Return the (x, y) coordinate for the center point of the cell that contains the specified text.  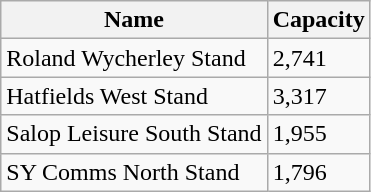
Roland Wycherley Stand (134, 58)
1,955 (318, 134)
1,796 (318, 172)
Capacity (318, 20)
Hatfields West Stand (134, 96)
SY Comms North Stand (134, 172)
Salop Leisure South Stand (134, 134)
2,741 (318, 58)
3,317 (318, 96)
Name (134, 20)
